Detect which cell encompasses the target text, then output its (X, Y) center coordinate. 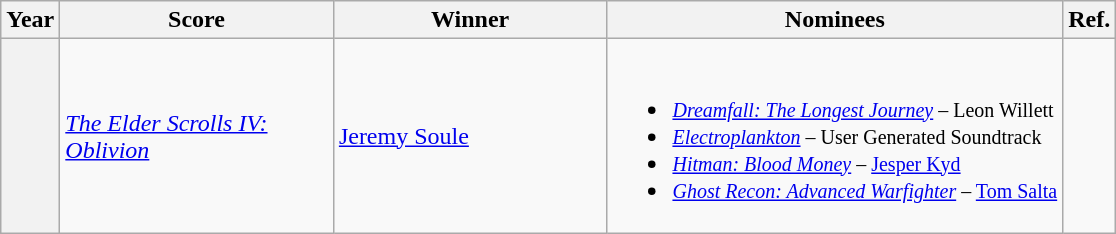
Ref. (1090, 20)
Jeremy Soule (470, 136)
Nominees (835, 20)
The Elder Scrolls IV: Oblivion (197, 136)
Year (30, 20)
Winner (470, 20)
Score (197, 20)
